Return [X, Y] of the center of cell containing provided text 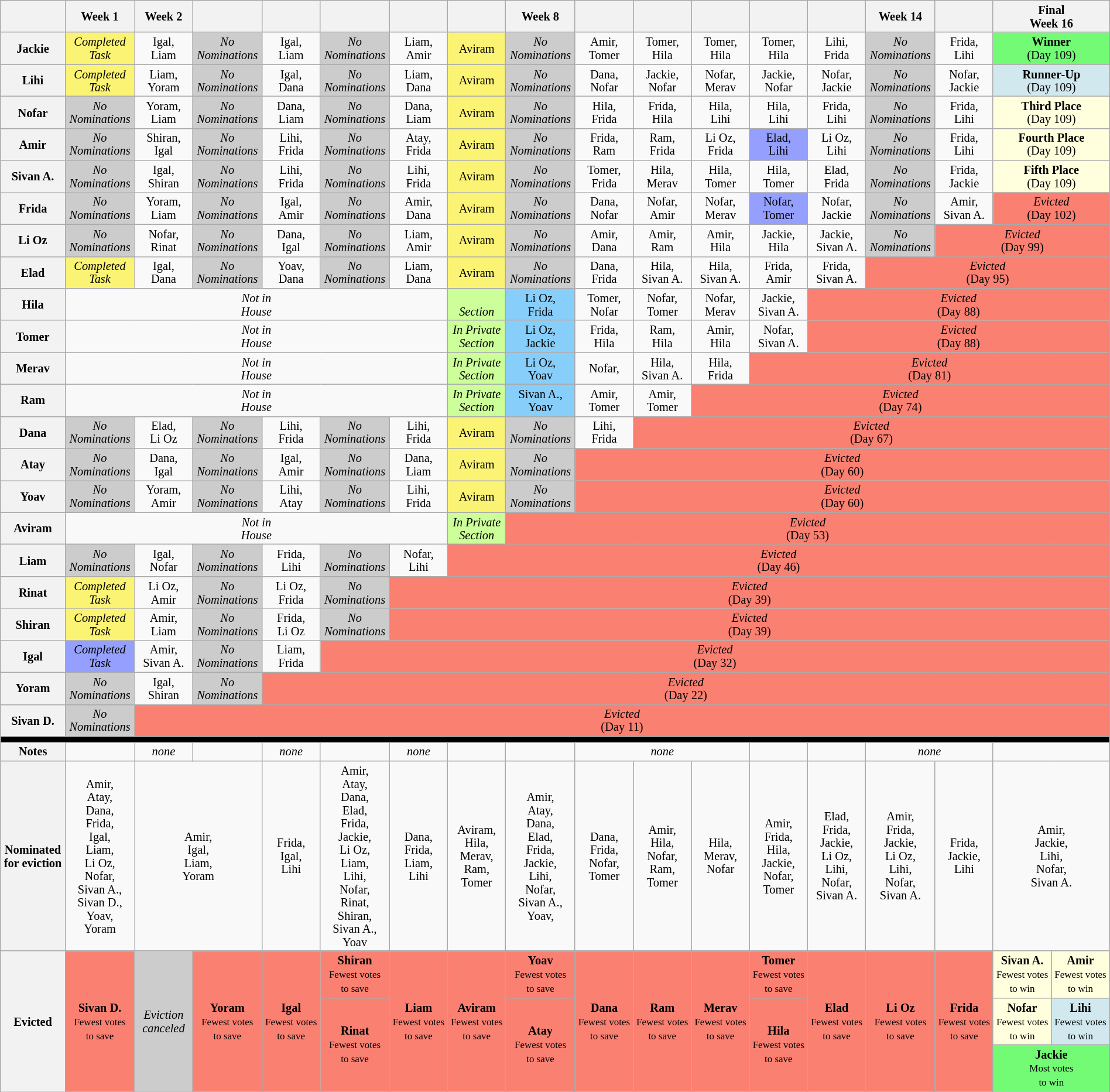
Evicted [33, 1021]
Fifth Place(Day 109) [1051, 177]
Yoav,Dana [292, 273]
Evicted(Day 102) [1051, 208]
Jackie,Hila [779, 240]
Dana,Frida,Nofar,Tomer [604, 856]
ShiranFewest votesto save [355, 974]
Rinat [33, 593]
Ram [33, 400]
Nofar [33, 112]
NofarFewest votesto win [1022, 1021]
Nofar,Lihi [418, 561]
Amir,Frida,Hila,Jackie,Nofar,Tomer [779, 856]
Atay [33, 465]
Elad,Frida,Jackie,Li Oz,Lihi,Nofar,Sivan A. [836, 856]
Week 2 [164, 16]
Frida,Igal,Lihi [292, 856]
Elad,Li Oz [164, 432]
Amir,Igal,Liam,Yoram [198, 856]
YoavFewest votesto save [540, 974]
Amir,Atay,Dana,Elad,Frida,Jackie,Lihi,Nofar,Sivan A.,Yoav, [540, 856]
Evicted(Day 32) [715, 656]
Nofar,Sivan A. [779, 336]
Frida,Ram [604, 144]
Lihi [33, 81]
Tomer,Frida [604, 177]
Ram,Hila [663, 336]
LiamFewest votesto save [418, 1021]
Evicted(Day 11) [622, 720]
Elad Fewest votesto save [836, 1021]
Merav Fewest votesto save [720, 1021]
Hila,Merav,Nofar [720, 856]
Frida,Jackie [964, 177]
AtayFewest votesto save [540, 1045]
Li Oz,Jackie [540, 336]
Evicted(Day 22) [686, 689]
Nofar,Amir [663, 208]
Evicted(Day 74) [900, 400]
Week 14 [900, 16]
Amir,Atay,Dana,Frida,Igal,Liam,Li Oz,Nofar,Sivan A.,Sivan D.,Yoav,Yoram [100, 856]
Yoram,Amir [164, 497]
Evicted(Day 53) [808, 528]
Sivan D.Fewest votesto save [100, 1021]
FinalWeek 16 [1051, 16]
Aviram,Hila,Merav,Ram,Tomer [477, 856]
Week 8 [540, 16]
Dana,Frida,Liam,Lihi [418, 856]
Hila,Merav [663, 177]
Dana,Frida [604, 273]
Elad,Lihi [779, 144]
Sivan A.Fewest votesto win [1022, 974]
LihiFewest votesto win [1081, 1021]
DanaFewest votesto save [604, 1021]
Hila [33, 304]
Amir,Jackie,Lihi,Nofar,Sivan A. [1051, 856]
JackieMost votesto win [1051, 1068]
Amir,Atay,Dana,Elad,Frida,Jackie,Li Oz,Liam,Lihi,Nofar,Rinat,Shiran,Sivan A.,Yoav [355, 856]
Dana [33, 432]
Evicted(Day 99) [1022, 240]
Fourth Place(Day 109) [1051, 144]
Merav [33, 369]
Frida [33, 208]
AviramFewest votesto save [477, 1021]
Amir,Ram [663, 240]
Frida,Sivan A. [836, 273]
Tomer [33, 336]
Frida,Li Oz [292, 624]
AmirFewest votesto win [1081, 974]
Winner(Day 109) [1051, 48]
Week 1 [100, 16]
IgalFewest votesto save [292, 1021]
Yoav [33, 497]
Third Place(Day 109) [1051, 112]
Igal [33, 656]
Evicted(Day 67) [872, 432]
Liam [33, 561]
Amir,Liam [164, 624]
Li Oz,Lihi [836, 144]
Li Oz,Yoav [540, 369]
Elad,Frida [836, 177]
Frida,Amir [779, 273]
Runner-Up(Day 109) [1051, 81]
Igal,Nofar [164, 561]
Shiran [33, 624]
Nofar,Rinat [164, 240]
Li Oz [33, 240]
Evicted(Day 46) [779, 561]
Liam,Frida [292, 656]
Amir [33, 144]
Elad [33, 273]
Amir,Frida,Jackie,Li Oz,Lihi,Nofar,Sivan A. [900, 856]
Atay,Frida [418, 144]
Evictioncanceled [164, 1021]
Frida Fewest votesto save [964, 1021]
RamFewest votesto save [663, 1021]
Jackie [33, 48]
Shiran,Igal [164, 144]
Nofar, [604, 369]
Ram,Frida [663, 144]
Li Oz,Amir [164, 593]
HilaFewest votesto save [779, 1045]
Sivan A.,Yoav [540, 400]
Evicted(Day 81) [930, 369]
Sivan D. [33, 720]
YoramFewest votesto save [227, 1021]
Frida,Jackie,Lihi [964, 856]
Liam,Yoram [164, 81]
Lihi,Atay [292, 497]
Nominatedfor eviction [33, 856]
Amir,Hila,Nofar,Ram,Tomer [663, 856]
Section [477, 304]
Li Oz Fewest votesto save [900, 1021]
Tomer,Nofar [604, 304]
RinatFewest votesto save [355, 1045]
TomerFewest votesto save [779, 974]
Sivan A. [33, 177]
Notes [33, 751]
Evicted(Day 95) [988, 273]
Yoram [33, 689]
